Extract the [X, Y] coordinate from the center of the cell holding the provided text.  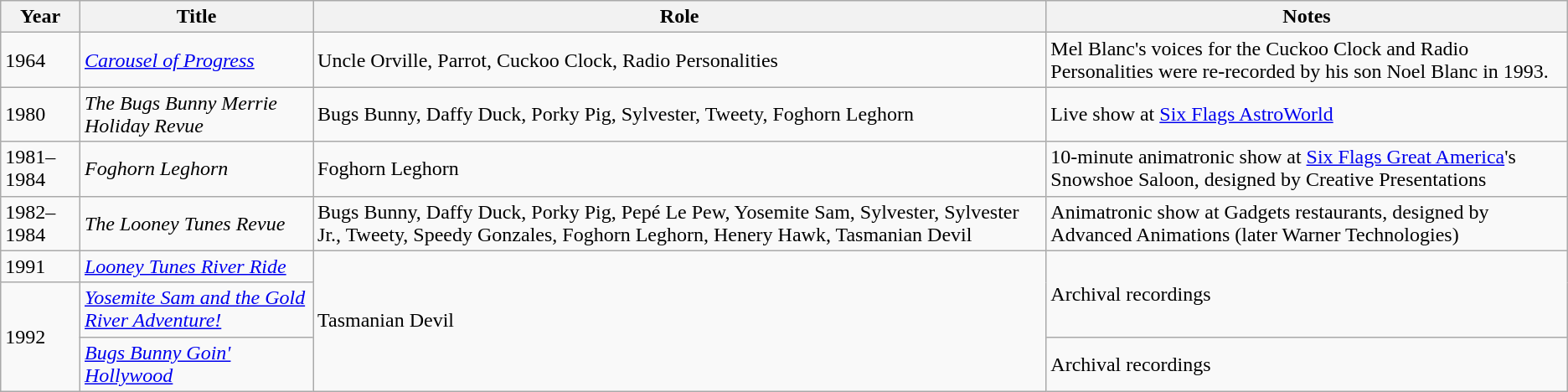
The Bugs Bunny Merrie Holiday Revue [196, 114]
The Looney Tunes Revue [196, 223]
Yosemite Sam and the Gold River Adventure! [196, 310]
Bugs Bunny, Daffy Duck, Porky Pig, Sylvester, Tweety, Foghorn Leghorn [680, 114]
Animatronic show at Gadgets restaurants, designed by Advanced Animations (later Warner Technologies) [1307, 223]
Uncle Orville, Parrot, Cuckoo Clock, Radio Personalities [680, 60]
Bugs Bunny Goin' Hollywood [196, 364]
Carousel of Progress [196, 60]
Looney Tunes River Ride [196, 266]
1982–1984 [40, 223]
1964 [40, 60]
Role [680, 17]
1991 [40, 266]
Title [196, 17]
10-minute animatronic show at Six Flags Great America's Snowshoe Saloon, designed by Creative Presentations [1307, 169]
Tasmanian Devil [680, 321]
Live show at Six Flags AstroWorld [1307, 114]
Mel Blanc's voices for the Cuckoo Clock and Radio Personalities were re-recorded by his son Noel Blanc in 1993. [1307, 60]
1980 [40, 114]
1981–1984 [40, 169]
1992 [40, 337]
Year [40, 17]
Notes [1307, 17]
